Locate the cell with the specified text and output its (x, y) center coordinate. 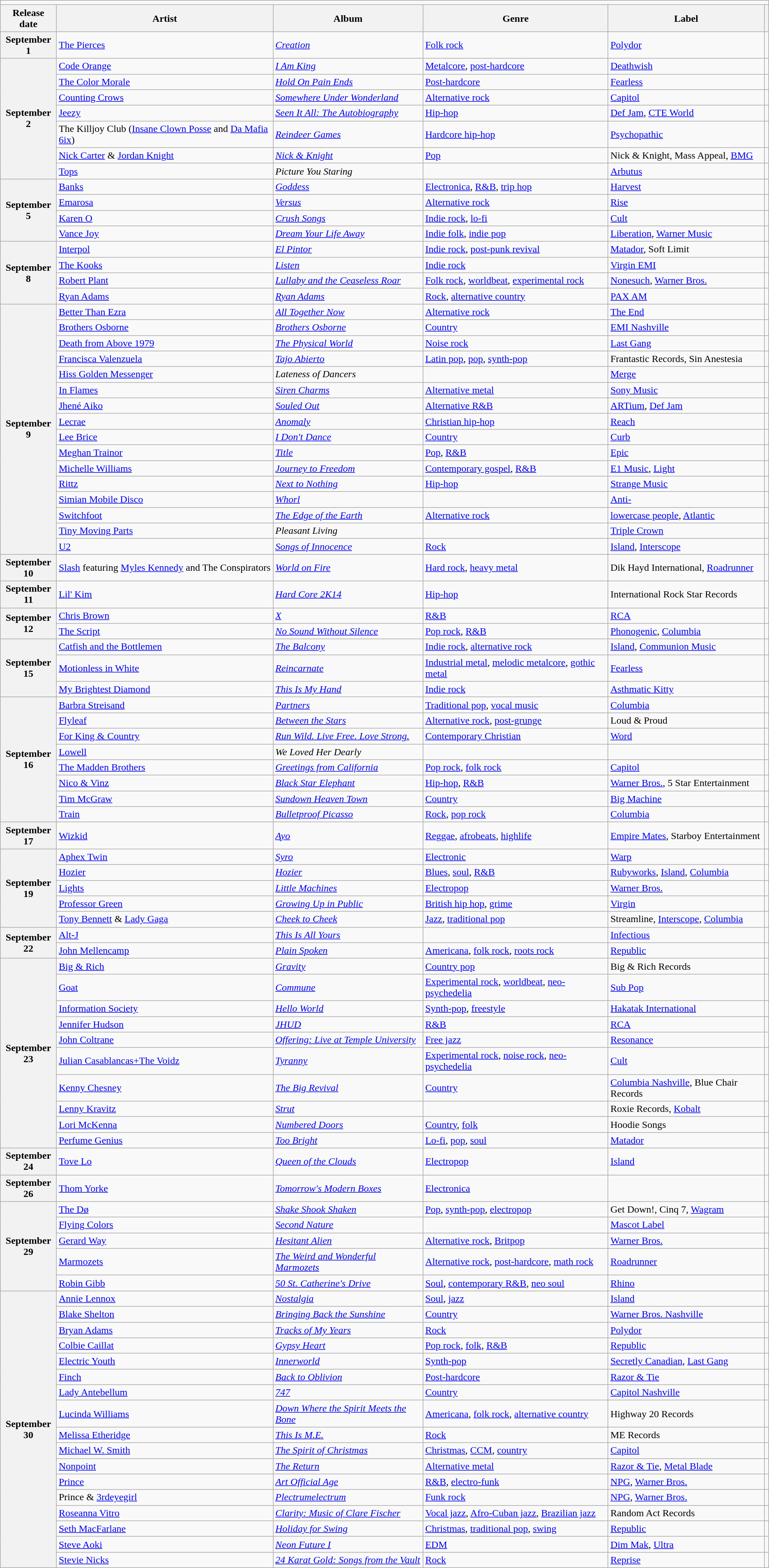
Soul, jazz (516, 1298)
Numbered Doors (348, 1125)
Robin Gibb (164, 1283)
The Color Morale (164, 82)
Resonance (686, 1040)
Lady Antebellum (164, 1393)
The Balcony (348, 647)
Traditional pop, vocal music (516, 705)
All Together Now (348, 312)
Secretly Canadian, Last Gang (686, 1361)
Hiss Golden Messenger (164, 374)
Rittz (164, 484)
EDM (516, 1544)
JHUD (348, 1024)
Souled Out (348, 406)
Offering: Live at Temple University (348, 1040)
Alternative R&B (516, 406)
Hip-hop, R&B (516, 783)
Hoodie Songs (686, 1125)
Tiny Moving Parts (164, 531)
Tops (164, 171)
Infectious (686, 935)
Dik Hayd International, Roadrunner (686, 568)
Catfish and the Bottlemen (164, 647)
Synth-pop (516, 1361)
Seth MacFarlane (164, 1529)
Reggae, afrobeats, highlife (516, 836)
Syro (348, 857)
September11 (29, 594)
Folk rock, worldbeat, experimental rock (516, 281)
The Killjoy Club (Insane Clown Posse and Da Mafia 6ix) (164, 134)
Pop, synth-pop, electropop (516, 1209)
Sony Music (686, 390)
Art Official Age (348, 1482)
Flying Colors (164, 1225)
Industrial metal, melodic metalcore, gothic metal (516, 668)
Rock, alternative country (516, 296)
September10 (29, 568)
Between the Stars (348, 720)
Seen It All: The Autobiography (348, 113)
Clarity: Music of Clare Fischer (348, 1513)
Chris Brown (164, 616)
Nico & Vinz (164, 783)
Mascot Label (686, 1225)
Def Jam, CTE World (686, 113)
Annie Lennox (164, 1298)
Warp (686, 857)
Anti- (686, 500)
Dim Mak, Ultra (686, 1544)
British hip hop, grime (516, 904)
Alternative rock, Britpop (516, 1241)
Indie rock, alternative rock (516, 647)
Songs of Innocence (348, 546)
September2 (29, 118)
Get Down!, Cinq 7, Wagram (686, 1209)
Streamline, Interscope, Columbia (686, 919)
Random Act Records (686, 1513)
Commune (348, 987)
Blues, soul, R&B (516, 872)
Banks (164, 187)
Free jazz (516, 1040)
Michelle Williams (164, 468)
Release date (29, 18)
Switchfoot (164, 515)
Label (686, 18)
Loud & Proud (686, 720)
Code Orange (164, 66)
Experimental rock, noise rock, neo-psychedelia (516, 1061)
Wizkid (164, 836)
Reindeer Games (348, 134)
September19 (29, 888)
Perfume Genius (164, 1140)
My Brightest Diamond (164, 689)
Psychopathic (686, 134)
In Flames (164, 390)
Deathwish (686, 66)
Bulletproof Picasso (348, 814)
September24 (29, 1161)
Tim McGraw (164, 799)
Reprise (686, 1560)
E1 Music, Light (686, 468)
The Spirit of Christmas (348, 1450)
Listen (348, 265)
The Big Revival (348, 1088)
Metalcore, post-hardcore (516, 66)
Lee Brice (164, 437)
Americana, folk rock, alternative country (516, 1414)
John Mellencamp (164, 950)
September29 (29, 1246)
Goddess (348, 187)
Razor & Tie, Metal Blade (686, 1466)
Vance Joy (164, 234)
Warner Bros. Nashville (686, 1314)
Nostalgia (348, 1298)
Roxie Records, Kobalt (686, 1109)
World on Fire (348, 568)
747 (348, 1393)
Information Society (164, 1008)
Roseanna Vitro (164, 1513)
Indie folk, indie pop (516, 234)
Steve Aoki (164, 1544)
Blake Shelton (164, 1314)
Highway 20 Records (686, 1414)
Innerworld (348, 1361)
U2 (164, 546)
Island, Interscope (686, 546)
Colbie Caillat (164, 1346)
PAX AM (686, 296)
Rhino (686, 1283)
Francisca Valenzuela (164, 359)
Triple Crown (686, 531)
ME Records (686, 1435)
Arbutus (686, 171)
Tony Bennett & Lady Gaga (164, 919)
R&B, electro-funk (516, 1482)
Rise (686, 202)
Christmas, traditional pop, swing (516, 1529)
Bringing Back the Sunshine (348, 1314)
Country pop (516, 966)
Americana, folk rock, roots rock (516, 950)
Asthmatic Kitty (686, 689)
Robert Plant (164, 281)
Empire Mates, Starboy Entertainment (686, 836)
The Madden Brothers (164, 768)
Frantastic Records, Sin Anestesia (686, 359)
Alternative rock, post-hardcore, math rock (516, 1261)
Hakatak International (686, 1008)
The Kooks (164, 265)
Island, Communion Music (686, 647)
Big & Rich (164, 966)
Strut (348, 1109)
Kenny Chesney (164, 1088)
Jennifer Hudson (164, 1024)
Lowell (164, 752)
John Coltrane (164, 1040)
Hold On Pain Ends (348, 82)
September30 (29, 1429)
Bryan Adams (164, 1330)
Lo-fi, pop, soul (516, 1140)
For King & Country (164, 736)
Simian Mobile Disco (164, 500)
The Dø (164, 1209)
Sundown Heaven Town (348, 799)
Noise rock (516, 343)
Plectrumelectrum (348, 1497)
September15 (29, 668)
The Script (164, 631)
I Don't Dance (348, 437)
Back to Oblivion (348, 1377)
Big & Rich Records (686, 966)
Aphex Twin (164, 857)
Thom Yorke (164, 1188)
Dream Your Life Away (348, 234)
Roadrunner (686, 1261)
September26 (29, 1188)
Hardcore hip-hop (516, 134)
The Edge of the Earth (348, 515)
Epic (686, 452)
Emarosa (164, 202)
Whorl (348, 500)
Capitol Nashville (686, 1393)
I Am King (348, 66)
24 Karat Gold: Songs from the Vault (348, 1560)
Tyranny (348, 1061)
Warner Bros., 5 Star Entertainment (686, 783)
This Is M.E. (348, 1435)
Pop (516, 155)
Indie rock, lo-fi (516, 218)
Alternative rock, post-grunge (516, 720)
X (348, 616)
September22 (29, 943)
Pop rock, R&B (516, 631)
Funk rock (516, 1497)
Big Machine (686, 799)
Neon Future I (348, 1544)
Gerard Way (164, 1241)
Title (348, 452)
Counting Crows (164, 97)
Professor Green (164, 904)
Curb (686, 437)
Growing Up in Public (348, 904)
This Is All Yours (348, 935)
Jhené Aiko (164, 406)
Down Where the Spirit Meets the Bone (348, 1414)
Partners (348, 705)
Anomaly (348, 421)
Merge (686, 374)
Contemporary Christian (516, 736)
September16 (29, 759)
September23 (29, 1053)
September9 (29, 429)
Shake Shook Shaken (348, 1209)
Matador, Soft Limit (686, 249)
Jazz, traditional pop (516, 919)
Rubyworks, Island, Columbia (686, 872)
Hesitant Alien (348, 1241)
Razor & Tie (686, 1377)
Country, folk (516, 1125)
Experimental rock, worldbeat, neo-psychedelia (516, 987)
Stevie Nicks (164, 1560)
El Pintor (348, 249)
Slash featuring Myles Kennedy and The Conspirators (164, 568)
Reach (686, 421)
Album (348, 18)
Interpol (164, 249)
Queen of the Clouds (348, 1161)
Gravity (348, 966)
Karen O (164, 218)
Hello World (348, 1008)
Electronic (516, 857)
Pleasant Living (348, 531)
Lights (164, 888)
Lullaby and the Ceaseless Roar (348, 281)
Matador (686, 1140)
Finch (164, 1377)
EMI Nashville (686, 327)
Nick Carter & Jordan Knight (164, 155)
Indie rock, post-punk revival (516, 249)
Virgin (686, 904)
Christmas, CCM, country (516, 1450)
Latin pop, pop, synth-pop (516, 359)
Pop rock, folk rock (516, 768)
Barbra Streisand (164, 705)
Death from Above 1979 (164, 343)
Picture You Staring (348, 171)
Hard Core 2K14 (348, 594)
Second Nature (348, 1225)
The Return (348, 1466)
Nick & Knight, Mass Appeal, BMG (686, 155)
Nick & Knight (348, 155)
Electronica, R&B, trip hop (516, 187)
Michael W. Smith (164, 1450)
Julian Casablancas+The Voidz (164, 1061)
Motionless in White (164, 668)
Somewhere Under Wonderland (348, 97)
ARTium, Def Jam (686, 406)
Rock, pop rock (516, 814)
International Rock Star Records (686, 594)
Tajo Abierto (348, 359)
Melissa Etheridge (164, 1435)
lowercase people, Atlantic (686, 515)
Versus (348, 202)
Meghan Trainor (164, 452)
Train (164, 814)
Lucinda Williams (164, 1414)
Too Bright (348, 1140)
Phonogenic, Columbia (686, 631)
The Weird and Wonderful Marmozets (348, 1261)
Contemporary gospel, R&B (516, 468)
Lori McKenna (164, 1125)
Journey to Freedom (348, 468)
September8 (29, 273)
Marmozets (164, 1261)
Christian hip-hop (516, 421)
The End (686, 312)
Nonpoint (164, 1466)
Harvest (686, 187)
Lateness of Dancers (348, 374)
Ayo (348, 836)
September17 (29, 836)
Tove Lo (164, 1161)
Lil' Kim (164, 594)
Goat (164, 987)
Soul, contemporary R&B, neo soul (516, 1283)
Liberation, Warner Music (686, 234)
Artist (164, 18)
Tracks of My Years (348, 1330)
Sub Pop (686, 987)
Vocal jazz, Afro-Cuban jazz, Brazilian jazz (516, 1513)
Black Star Elephant (348, 783)
Crush Songs (348, 218)
Next to Nothing (348, 484)
Columbia Nashville, Blue Chair Records (686, 1088)
Alt-J (164, 935)
Pop, R&B (516, 452)
Flyleaf (164, 720)
Greetings from California (348, 768)
Strange Music (686, 484)
Jeezy (164, 113)
Holiday for Swing (348, 1529)
50 St. Catherine's Drive (348, 1283)
This Is My Hand (348, 689)
Last Gang (686, 343)
Tomorrow's Modern Boxes (348, 1188)
We Loved Her Dearly (348, 752)
Better Than Ezra (164, 312)
Electric Youth (164, 1361)
September12 (29, 623)
Siren Charms (348, 390)
September5 (29, 210)
No Sound Without Silence (348, 631)
Cheek to Cheek (348, 919)
Electronica (516, 1188)
Run Wild. Live Free. Love Strong. (348, 736)
Word (686, 736)
Virgin EMI (686, 265)
Prince (164, 1482)
The Physical World (348, 343)
Plain Spoken (348, 950)
Genre (516, 18)
Little Machines (348, 888)
Reincarnate (348, 668)
Creation (348, 45)
Hard rock, heavy metal (516, 568)
Lecrae (164, 421)
Pop rock, folk, R&B (516, 1346)
Folk rock (516, 45)
Gypsy Heart (348, 1346)
Lenny Kravitz (164, 1109)
Nonesuch, Warner Bros. (686, 281)
The Pierces (164, 45)
Synth-pop, freestyle (516, 1008)
September1 (29, 45)
Prince & 3rdeyegirl (164, 1497)
